Output the [x, y] coordinate of the center of the cell containing the given text.  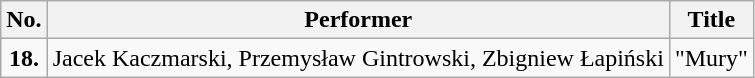
No. [24, 20]
18. [24, 58]
Jacek Kaczmarski, Przemysław Gintrowski, Zbigniew Łapiński [358, 58]
"Mury" [711, 58]
Performer [358, 20]
Title [711, 20]
